Determine the [X, Y] coordinate at the center of the cell enclosing the given text.  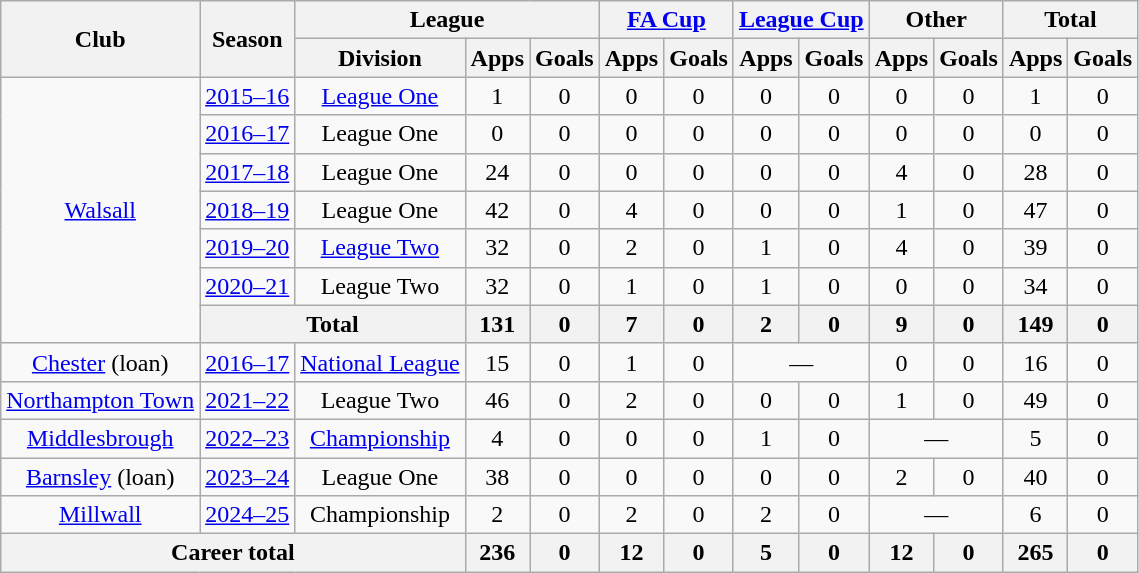
2024–25 [248, 515]
24 [497, 172]
16 [1035, 362]
2022–23 [248, 438]
Chester (loan) [100, 362]
Club [100, 39]
149 [1035, 324]
38 [497, 477]
2015–16 [248, 96]
2021–22 [248, 400]
Other [936, 20]
236 [497, 553]
49 [1035, 400]
Division [380, 58]
League Cup [801, 20]
28 [1035, 172]
Career total [233, 553]
42 [497, 210]
131 [497, 324]
6 [1035, 515]
Barnsley (loan) [100, 477]
League [447, 20]
2019–20 [248, 248]
39 [1035, 248]
7 [631, 324]
Middlesbrough [100, 438]
46 [497, 400]
Northampton Town [100, 400]
2018–19 [248, 210]
9 [901, 324]
2017–18 [248, 172]
15 [497, 362]
Millwall [100, 515]
2020–21 [248, 286]
National League [380, 362]
34 [1035, 286]
47 [1035, 210]
Walsall [100, 210]
Season [248, 39]
2023–24 [248, 477]
FA Cup [666, 20]
265 [1035, 553]
40 [1035, 477]
